Extract the [X, Y] coordinate from the center of the cell holding the provided text.  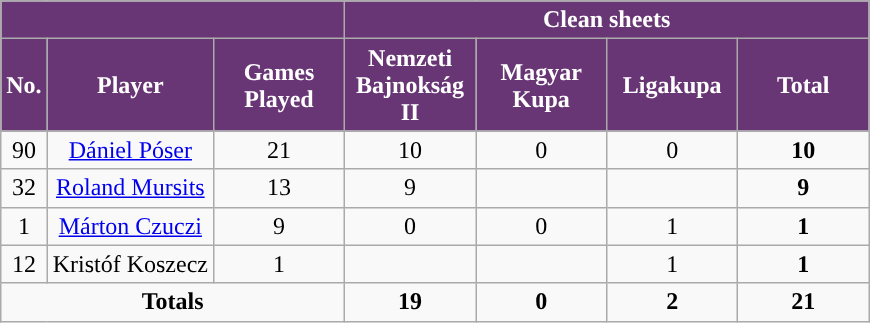
13 [278, 188]
Dániel Póser [130, 150]
90 [24, 150]
Games Played [278, 85]
Nemzeti Bajnokság II [410, 85]
Totals [173, 302]
Clean sheets [607, 20]
19 [410, 302]
Ligakupa [672, 85]
Kristóf Koszecz [130, 264]
32 [24, 188]
No. [24, 85]
Player [130, 85]
12 [24, 264]
2 [672, 302]
Total [804, 85]
Márton Czuczi [130, 226]
Roland Mursits [130, 188]
Magyar Kupa [542, 85]
